Find where the given text appears and provide that cell's center as (x, y) coordinate. 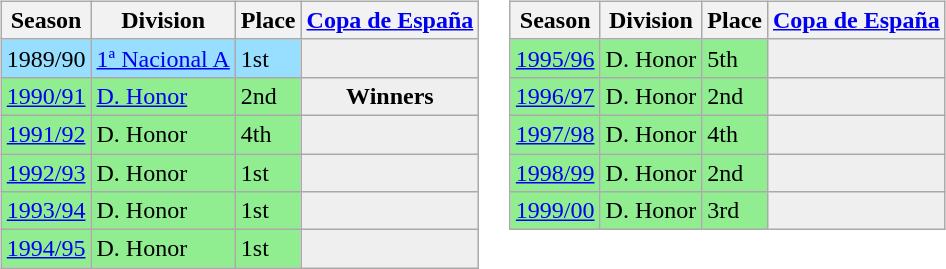
1998/99 (555, 173)
1991/92 (46, 134)
1990/91 (46, 96)
1992/93 (46, 173)
1996/97 (555, 96)
1997/98 (555, 134)
1999/00 (555, 211)
1994/95 (46, 249)
Winners (390, 96)
3rd (735, 211)
1989/90 (46, 58)
1993/94 (46, 211)
5th (735, 58)
1995/96 (555, 58)
1ª Nacional A (163, 58)
